Return the (X, Y) coordinate for the center point of the cell that contains the specified text.  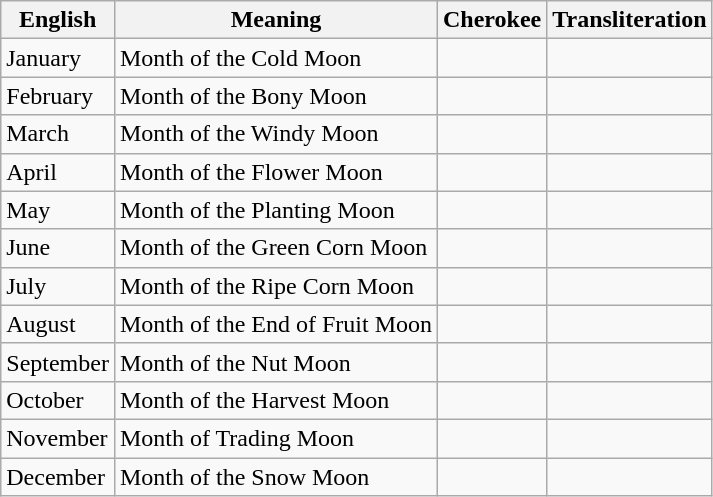
July (58, 286)
April (58, 172)
Month of the Harvest Moon (276, 400)
Month of the Snow Moon (276, 477)
December (58, 477)
May (58, 210)
Month of the Cold Moon (276, 58)
Month of the Planting Moon (276, 210)
October (58, 400)
Month of the Ripe Corn Moon (276, 286)
January (58, 58)
Month of the Bony Moon (276, 96)
Month of the Windy Moon (276, 134)
Month of the End of Fruit Moon (276, 324)
Month of Trading Moon (276, 438)
Month of the Flower Moon (276, 172)
February (58, 96)
Meaning (276, 20)
Month of the Green Corn Moon (276, 248)
September (58, 362)
June (58, 248)
English (58, 20)
Month of the Nut Moon (276, 362)
Cherokee (492, 20)
November (58, 438)
August (58, 324)
Transliteration (630, 20)
March (58, 134)
